For the text-containing cell, return its midpoint in (X, Y) coordinate format. 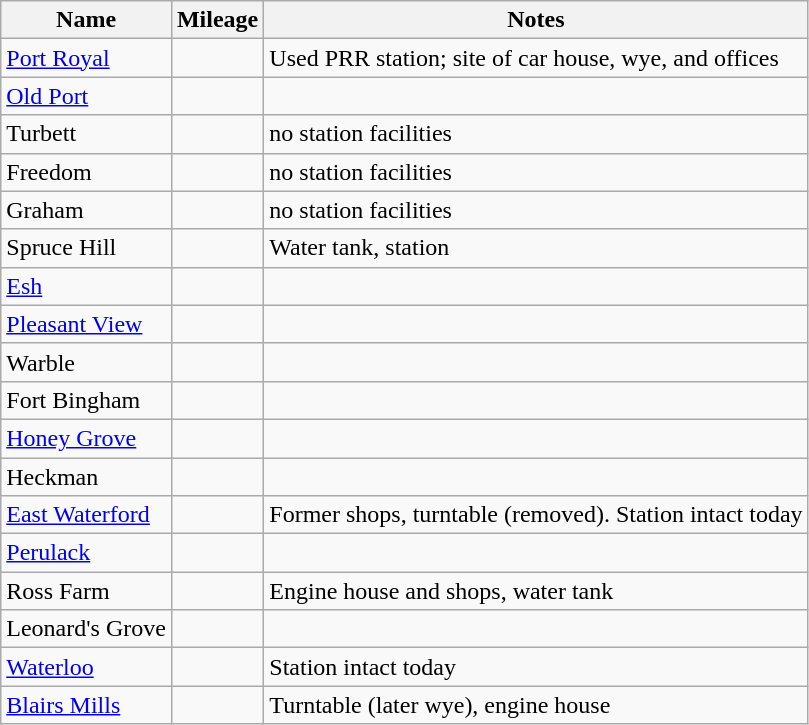
Freedom (86, 172)
Leonard's Grove (86, 629)
Spruce Hill (86, 248)
Turbett (86, 134)
Used PRR station; site of car house, wye, and offices (536, 58)
Blairs Mills (86, 705)
Esh (86, 286)
Pleasant View (86, 324)
Port Royal (86, 58)
Station intact today (536, 667)
Ross Farm (86, 591)
Waterloo (86, 667)
Heckman (86, 477)
East Waterford (86, 515)
Name (86, 20)
Water tank, station (536, 248)
Old Port (86, 96)
Honey Grove (86, 438)
Mileage (217, 20)
Engine house and shops, water tank (536, 591)
Fort Bingham (86, 400)
Perulack (86, 553)
Former shops, turntable (removed). Station intact today (536, 515)
Warble (86, 362)
Notes (536, 20)
Turntable (later wye), engine house (536, 705)
Graham (86, 210)
